From the cell containing the given text, extract its center point as (x, y) coordinate. 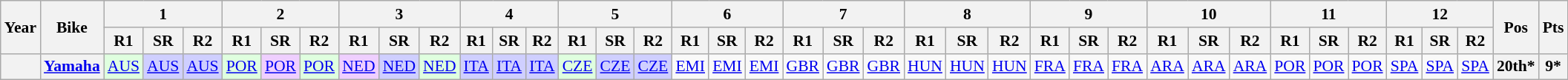
20th* (1516, 67)
6 (727, 14)
5 (616, 14)
7 (843, 14)
11 (1328, 14)
2 (281, 14)
8 (968, 14)
Yamaha (72, 67)
3 (399, 14)
9 (1089, 14)
9* (1554, 67)
10 (1208, 14)
4 (509, 14)
Pts (1554, 27)
12 (1440, 14)
Pos (1516, 27)
1 (163, 14)
Bike (72, 27)
Year (21, 27)
